Identify which cell holds the provided text, then report its (x, y) central coordinate. 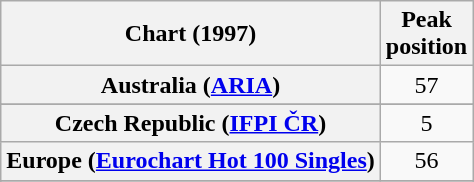
Australia (ARIA) (191, 85)
Peakposition (426, 34)
56 (426, 161)
Czech Republic (IFPI ČR) (191, 123)
Chart (1997) (191, 34)
57 (426, 85)
5 (426, 123)
Europe (Eurochart Hot 100 Singles) (191, 161)
